For the text-containing cell, return its midpoint in (X, Y) coordinate format. 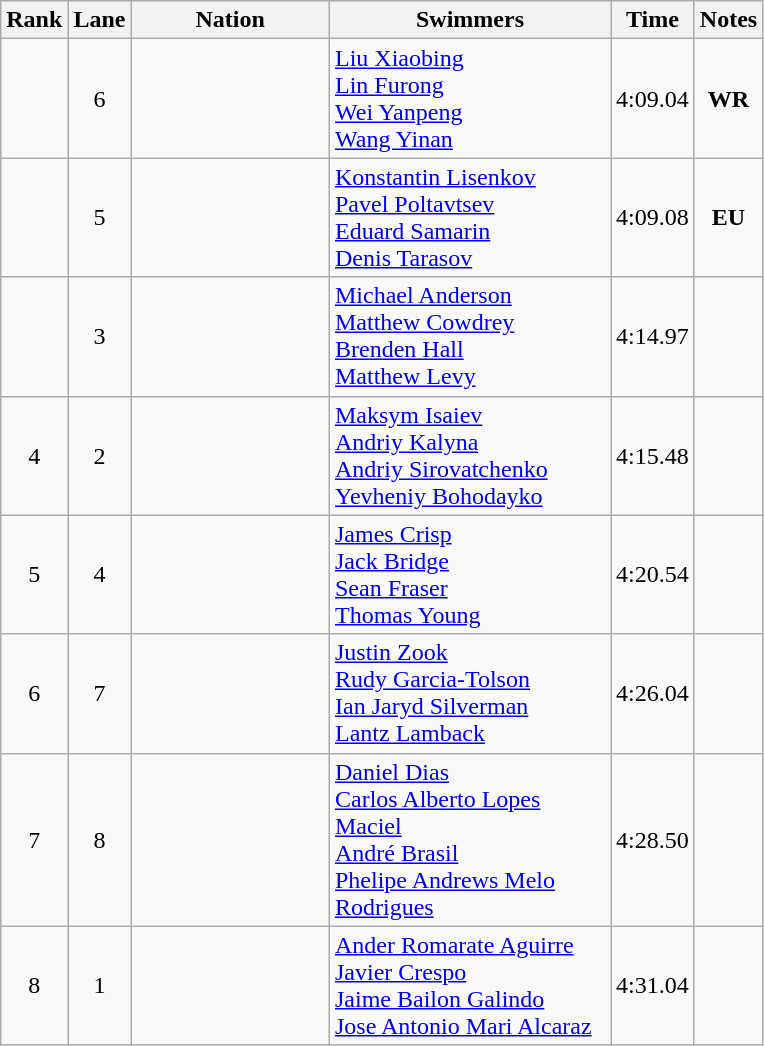
Rank (34, 20)
2 (100, 456)
4:31.04 (653, 986)
4:26.04 (653, 694)
Konstantin Lisenkov Pavel Poltavtsev Eduard Samarin Denis Tarasov (470, 218)
4:09.08 (653, 218)
4:15.48 (653, 456)
4:09.04 (653, 98)
EU (728, 218)
Liu Xiaobing Lin Furong Wei Yanpeng Wang Yinan (470, 98)
James Crisp Jack Bridge Sean Fraser Thomas Young (470, 574)
Swimmers (470, 20)
4:28.50 (653, 840)
Nation (230, 20)
WR (728, 98)
Ander Romarate Aguirre Javier Crespo Jaime Bailon Galindo Jose Antonio Mari Alcaraz (470, 986)
Lane (100, 20)
Time (653, 20)
Maksym Isaiev Andriy Kalyna Andriy Sirovatchenko Yevheniy Bohodayko (470, 456)
Notes (728, 20)
Daniel Dias Carlos Alberto Lopes Maciel André Brasil Phelipe Andrews Melo Rodrigues (470, 840)
1 (100, 986)
3 (100, 336)
Michael Anderson Matthew Cowdrey Brenden Hall Matthew Levy (470, 336)
4:14.97 (653, 336)
Justin Zook Rudy Garcia-Tolson Ian Jaryd Silverman Lantz Lamback (470, 694)
4:20.54 (653, 574)
